Scan for the cell matching the given text and deliver its (X, Y) coordinate at center. 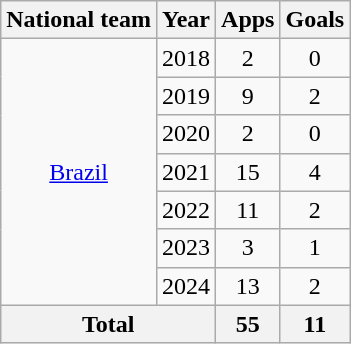
2022 (186, 210)
15 (248, 172)
2021 (186, 172)
National team (79, 20)
4 (315, 172)
2024 (186, 286)
Total (108, 324)
Apps (248, 20)
Year (186, 20)
2020 (186, 134)
Goals (315, 20)
55 (248, 324)
9 (248, 96)
1 (315, 248)
2018 (186, 58)
2023 (186, 248)
Brazil (79, 172)
2019 (186, 96)
3 (248, 248)
13 (248, 286)
